Scan for the cell matching the given text and deliver its [X, Y] coordinate at center. 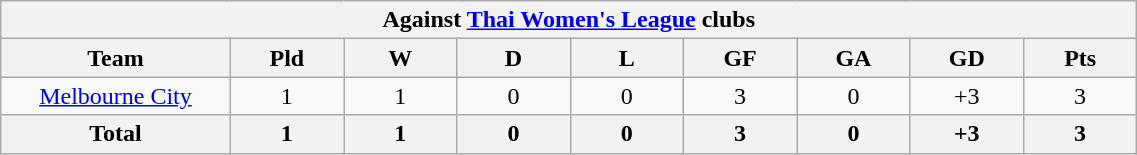
Team [116, 58]
Pld [286, 58]
W [400, 58]
Against Thai Women's League clubs [569, 20]
L [626, 58]
Pts [1080, 58]
GF [740, 58]
Melbourne City [116, 96]
GA [854, 58]
D [514, 58]
Total [116, 134]
GD [966, 58]
